Detect which cell encompasses the target text, then output its [x, y] center coordinate. 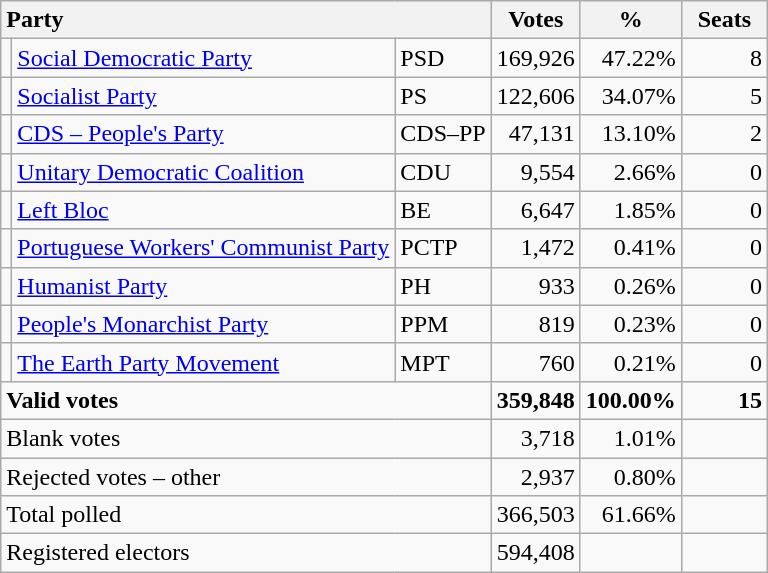
359,848 [536, 400]
PPM [443, 324]
Social Democratic Party [204, 58]
6,647 [536, 210]
3,718 [536, 438]
Votes [536, 20]
PS [443, 96]
594,408 [536, 553]
2.66% [630, 172]
0.80% [630, 477]
61.66% [630, 515]
Portuguese Workers' Communist Party [204, 248]
Valid votes [246, 400]
819 [536, 324]
0.21% [630, 362]
0.23% [630, 324]
1.85% [630, 210]
Total polled [246, 515]
Unitary Democratic Coalition [204, 172]
47.22% [630, 58]
CDU [443, 172]
Left Bloc [204, 210]
Rejected votes – other [246, 477]
169,926 [536, 58]
0.41% [630, 248]
8 [724, 58]
100.00% [630, 400]
0.26% [630, 286]
% [630, 20]
933 [536, 286]
BE [443, 210]
Party [246, 20]
366,503 [536, 515]
1.01% [630, 438]
Blank votes [246, 438]
CDS–PP [443, 134]
Socialist Party [204, 96]
PH [443, 286]
Seats [724, 20]
122,606 [536, 96]
PSD [443, 58]
Registered electors [246, 553]
9,554 [536, 172]
5 [724, 96]
Humanist Party [204, 286]
2,937 [536, 477]
PCTP [443, 248]
34.07% [630, 96]
2 [724, 134]
CDS – People's Party [204, 134]
The Earth Party Movement [204, 362]
1,472 [536, 248]
13.10% [630, 134]
47,131 [536, 134]
15 [724, 400]
760 [536, 362]
People's Monarchist Party [204, 324]
MPT [443, 362]
